Return the [X, Y] coordinate for the center point of the cell that contains the specified text.  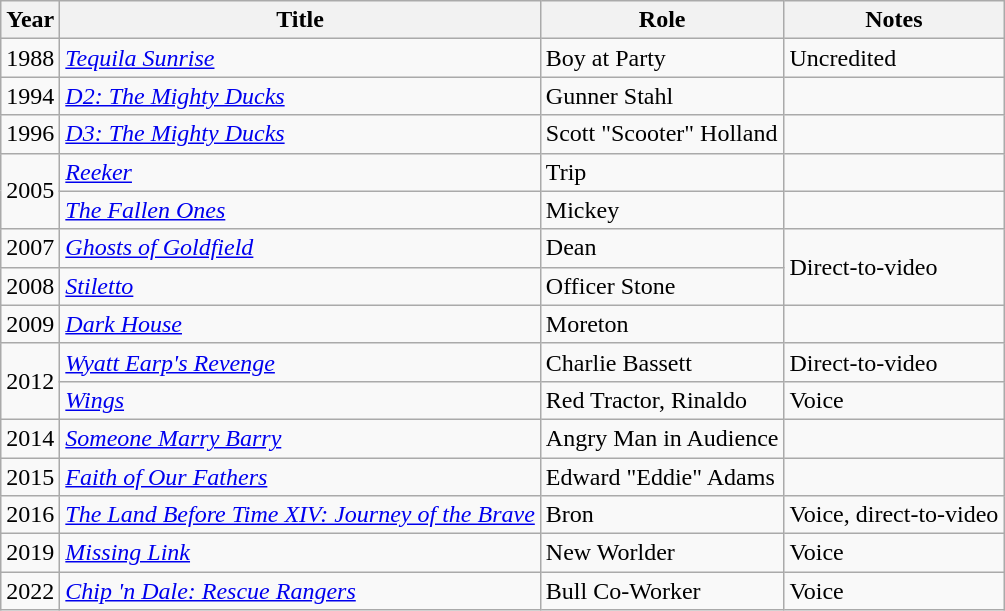
Mickey [662, 210]
The Land Before Time XIV: Journey of the Brave [300, 515]
Dean [662, 248]
Role [662, 20]
Bron [662, 515]
Wyatt Earp's Revenge [300, 362]
Moreton [662, 324]
Scott "Scooter" Holland [662, 134]
Officer Stone [662, 286]
D2: The Mighty Ducks [300, 96]
Year [30, 20]
Tequila Sunrise [300, 58]
Edward "Eddie" Adams [662, 477]
Missing Link [300, 553]
Wings [300, 400]
1988 [30, 58]
Dark House [300, 324]
Ghosts of Goldfield [300, 248]
2005 [30, 191]
Title [300, 20]
Stiletto [300, 286]
1994 [30, 96]
Bull Co-Worker [662, 591]
The Fallen Ones [300, 210]
Trip [662, 172]
2016 [30, 515]
Faith of Our Fathers [300, 477]
2022 [30, 591]
New Worlder [662, 553]
Notes [894, 20]
Someone Marry Barry [300, 438]
Gunner Stahl [662, 96]
1996 [30, 134]
2007 [30, 248]
2014 [30, 438]
Boy at Party [662, 58]
Reeker [300, 172]
Angry Man in Audience [662, 438]
Charlie Bassett [662, 362]
2009 [30, 324]
D3: The Mighty Ducks [300, 134]
Voice, direct-to-video [894, 515]
2012 [30, 381]
Chip 'n Dale: Rescue Rangers [300, 591]
2015 [30, 477]
2008 [30, 286]
2019 [30, 553]
Red Tractor, Rinaldo [662, 400]
Uncredited [894, 58]
